Detect which cell encompasses the target text, then output its [x, y] center coordinate. 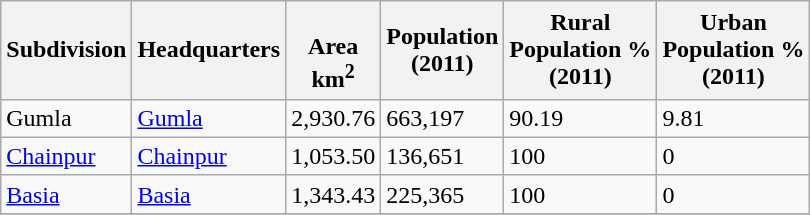
90.19 [580, 118]
Areakm2 [334, 50]
136,651 [442, 156]
9.81 [734, 118]
225,365 [442, 194]
Population(2011) [442, 50]
Subdivision [66, 50]
1,053.50 [334, 156]
2,930.76 [334, 118]
RuralPopulation %(2011) [580, 50]
1,343.43 [334, 194]
663,197 [442, 118]
Urban Population % (2011) [734, 50]
Headquarters [209, 50]
